Output the [x, y] coordinate of the center of the cell containing the given text.  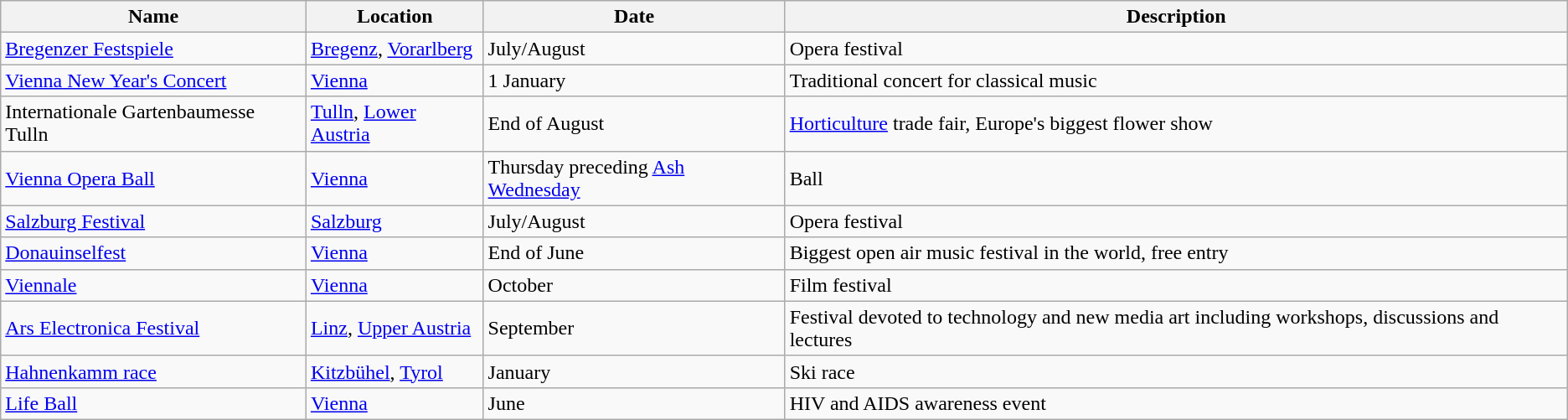
Donauinselfest [154, 253]
Film festival [1176, 285]
Ball [1176, 178]
Vienna Opera Ball [154, 178]
Bregenz, Vorarlberg [395, 49]
Traditional concert for classical music [1176, 80]
Horticulture trade fair, Europe's biggest flower show [1176, 124]
Salzburg Festival [154, 221]
HIV and AIDS awareness event [1176, 403]
Bregenzer Festspiele [154, 49]
1 January [634, 80]
Ski race [1176, 371]
June [634, 403]
Linz, Upper Austria [395, 329]
Date [634, 17]
Description [1176, 17]
Name [154, 17]
October [634, 285]
Internationale Gartenbaumesse Tulln [154, 124]
Life Ball [154, 403]
January [634, 371]
End of June [634, 253]
Salzburg [395, 221]
Thursday preceding Ash Wednesday [634, 178]
Location [395, 17]
Ars Electronica Festival [154, 329]
Vienna New Year's Concert [154, 80]
Hahnenkamm race [154, 371]
September [634, 329]
Viennale [154, 285]
Tulln, Lower Austria [395, 124]
End of August [634, 124]
Biggest open air music festival in the world, free entry [1176, 253]
Festival devoted to technology and new media art including workshops, discussions and lectures [1176, 329]
Kitzbühel, Tyrol [395, 371]
